For the text-containing cell, return its midpoint in [X, Y] coordinate format. 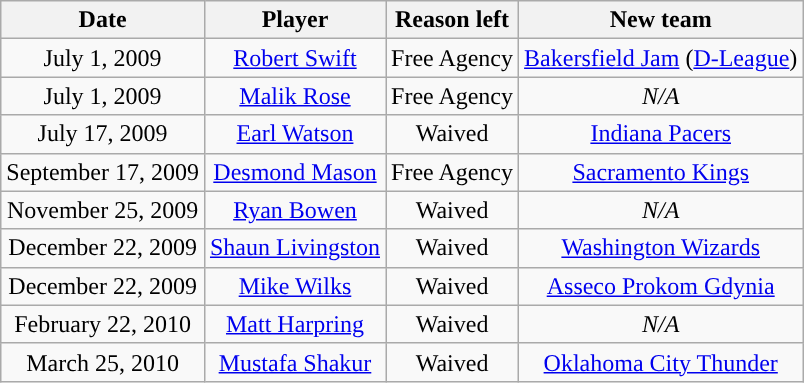
March 25, 2010 [103, 362]
New team [661, 20]
Player [294, 20]
July 17, 2009 [103, 134]
Washington Wizards [661, 248]
Sacramento Kings [661, 172]
Bakersfield Jam (D-League) [661, 58]
Mike Wilks [294, 286]
Earl Watson [294, 134]
November 25, 2009 [103, 210]
February 22, 2010 [103, 324]
Ryan Bowen [294, 210]
Malik Rose [294, 96]
Shaun Livingston [294, 248]
September 17, 2009 [103, 172]
Mustafa Shakur [294, 362]
Desmond Mason [294, 172]
Matt Harpring [294, 324]
Oklahoma City Thunder [661, 362]
Robert Swift [294, 58]
Asseco Prokom Gdynia [661, 286]
Date [103, 20]
Reason left [452, 20]
Indiana Pacers [661, 134]
